Return the (x, y) coordinate for the center point of the cell that contains the specified text.  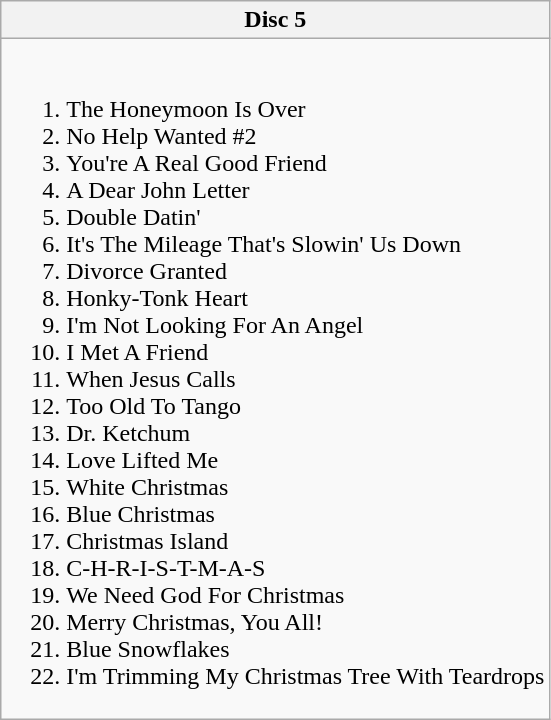
Disc 5 (276, 20)
